Capture the cell that displays the provided text and extract its [x, y] central coordinate. 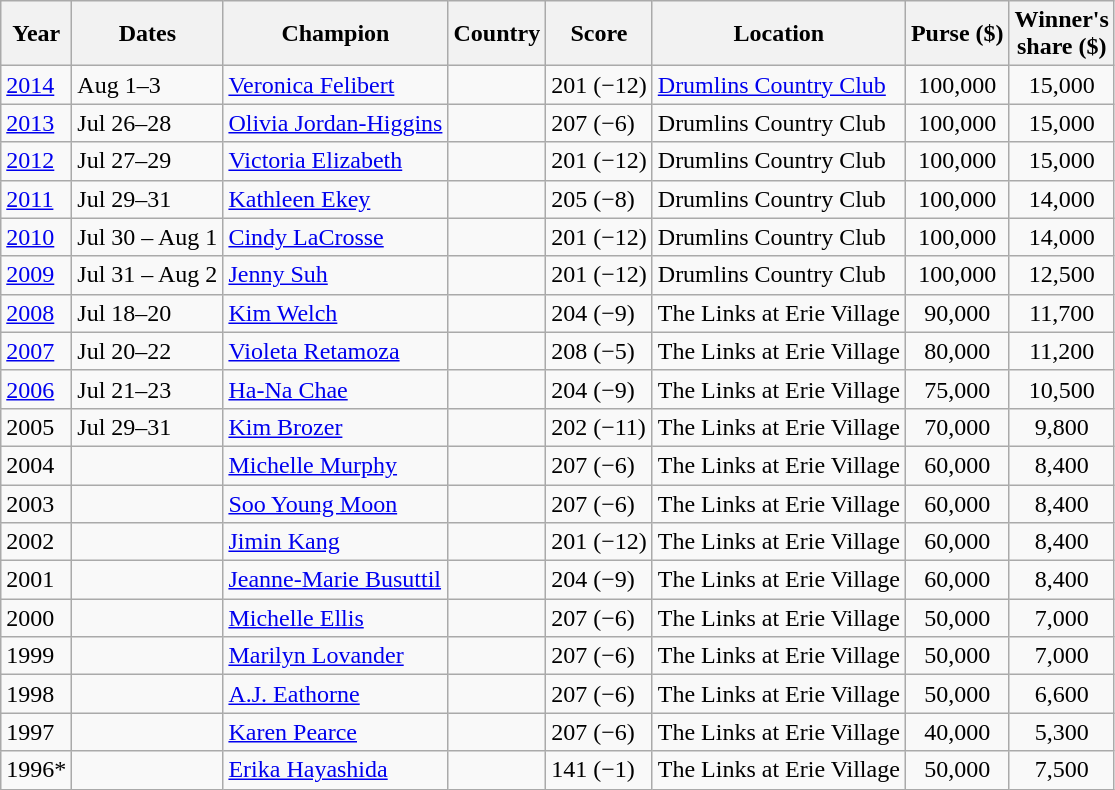
Winner'sshare ($) [1062, 34]
2010 [36, 237]
Marilyn Lovander [336, 656]
Kim Welch [336, 313]
Aug 1–3 [148, 85]
80,000 [957, 351]
Veronica Felibert [336, 85]
90,000 [957, 313]
2001 [36, 580]
2002 [36, 542]
Kathleen Ekey [336, 199]
Location [778, 34]
Jeanne-Marie Busuttil [336, 580]
2008 [36, 313]
Jul 31 – Aug 2 [148, 275]
1997 [36, 732]
40,000 [957, 732]
2004 [36, 465]
Olivia Jordan-Higgins [336, 123]
2012 [36, 161]
141 (−1) [600, 770]
Dates [148, 34]
2014 [36, 85]
Champion [336, 34]
208 (−5) [600, 351]
Kim Brozer [336, 427]
1999 [36, 656]
Victoria Elizabeth [336, 161]
202 (−11) [600, 427]
Cindy LaCrosse [336, 237]
10,500 [1062, 389]
75,000 [957, 389]
Jimin Kang [336, 542]
2011 [36, 199]
Michelle Murphy [336, 465]
Michelle Ellis [336, 618]
2005 [36, 427]
2009 [36, 275]
Purse ($) [957, 34]
205 (−8) [600, 199]
Jul 20–22 [148, 351]
Jul 26–28 [148, 123]
Year [36, 34]
1996* [36, 770]
2000 [36, 618]
Jul 21–23 [148, 389]
2003 [36, 503]
11,700 [1062, 313]
7,500 [1062, 770]
70,000 [957, 427]
Country [497, 34]
Jenny Suh [336, 275]
6,600 [1062, 694]
5,300 [1062, 732]
Violeta Retamoza [336, 351]
1998 [36, 694]
Ha-Na Chae [336, 389]
Jul 27–29 [148, 161]
Jul 18–20 [148, 313]
2007 [36, 351]
2006 [36, 389]
11,200 [1062, 351]
Erika Hayashida [336, 770]
A.J. Eathorne [336, 694]
Soo Young Moon [336, 503]
9,800 [1062, 427]
2013 [36, 123]
Score [600, 34]
12,500 [1062, 275]
Karen Pearce [336, 732]
Jul 30 – Aug 1 [148, 237]
